Output the [x, y] coordinate of the center of the cell containing the given text.  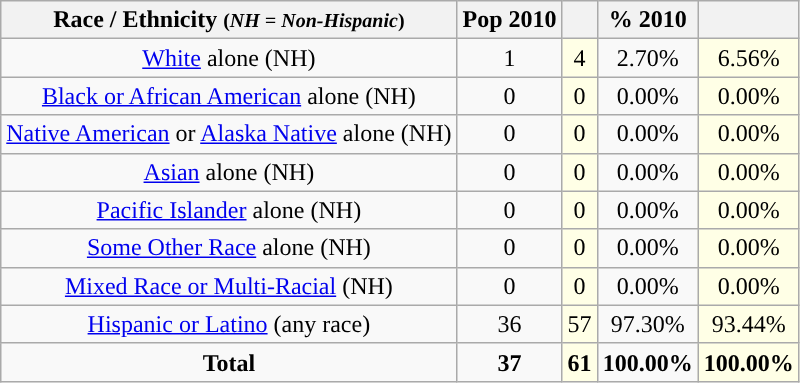
1 [510, 58]
Hispanic or Latino (any race) [229, 324]
97.30% [648, 324]
Total [229, 362]
Some Other Race alone (NH) [229, 248]
Black or African American alone (NH) [229, 96]
Pacific Islander alone (NH) [229, 210]
4 [580, 58]
Race / Ethnicity (NH = Non-Hispanic) [229, 20]
93.44% [748, 324]
57 [580, 324]
37 [510, 362]
Native American or Alaska Native alone (NH) [229, 134]
2.70% [648, 58]
Mixed Race or Multi-Racial (NH) [229, 286]
36 [510, 324]
61 [580, 362]
Asian alone (NH) [229, 172]
% 2010 [648, 20]
Pop 2010 [510, 20]
White alone (NH) [229, 58]
6.56% [748, 58]
